Locate the cell with the specified text and output its (x, y) center coordinate. 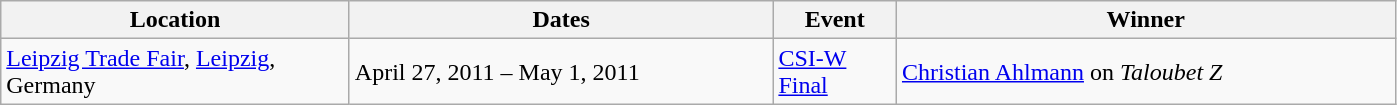
Dates (561, 20)
Event (835, 20)
Leipzig Trade Fair, Leipzig, Germany (176, 72)
CSI-W Final (835, 72)
Location (176, 20)
April 27, 2011 – May 1, 2011 (561, 72)
Christian Ahlmann on Taloubet Z (1146, 72)
Winner (1146, 20)
